Search for the cell housing the specified text and yield its [X, Y] center coordinate. 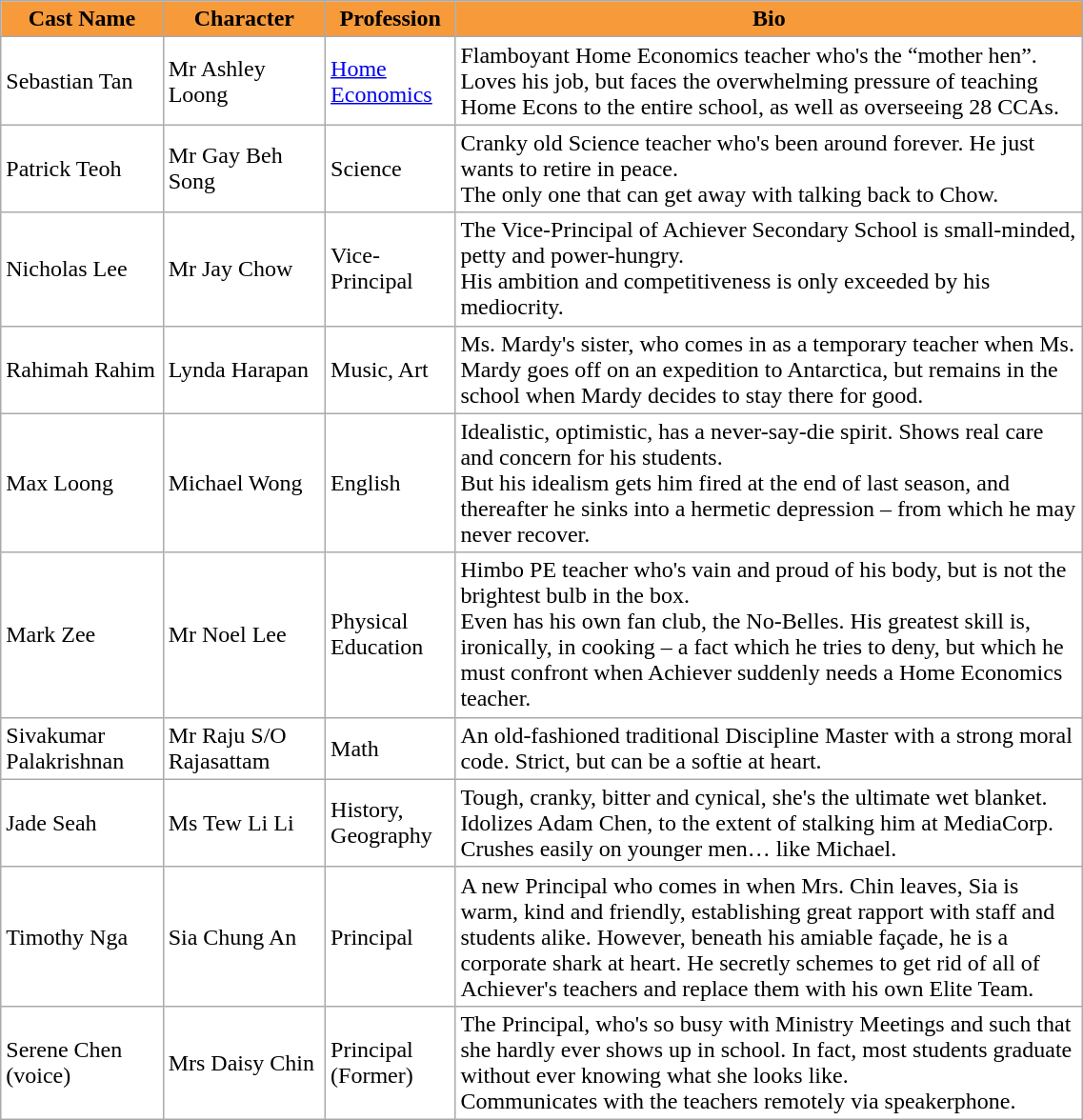
Max Loong [82, 483]
Music, Art [391, 370]
Mr Noel Lee [244, 634]
Mr Jay Chow [244, 269]
History, Geography [391, 823]
Lynda Harapan [244, 370]
Serene Chen (voice) [82, 1063]
Vice-Principal [391, 269]
Mr Gay Beh Song [244, 169]
Character [244, 19]
Physical Education [391, 634]
Nicholas Lee [82, 269]
Patrick Teoh [82, 169]
Mr Ashley Loong [244, 81]
Principal [391, 936]
Rahimah Rahim [82, 370]
Cast Name [82, 19]
Ms Tew Li Li [244, 823]
Mark Zee [82, 634]
An old-fashioned traditional Discipline Master with a strong moral code. Strict, but can be a softie at heart. [770, 749]
Mr Raju S/O Rajasattam [244, 749]
Math [391, 749]
Sivakumar Palakrishnan [82, 749]
Michael Wong [244, 483]
Profession [391, 19]
Sia Chung An [244, 936]
Mrs Daisy Chin [244, 1063]
Bio [770, 19]
Home Economics [391, 81]
Principal (Former) [391, 1063]
Science [391, 169]
Timothy Nga [82, 936]
English [391, 483]
Sebastian Tan [82, 81]
Cranky old Science teacher who's been around forever. He just wants to retire in peace.The only one that can get away with talking back to Chow. [770, 169]
Jade Seah [82, 823]
